Return the (x, y) coordinate for the center point of the cell that contains the specified text.  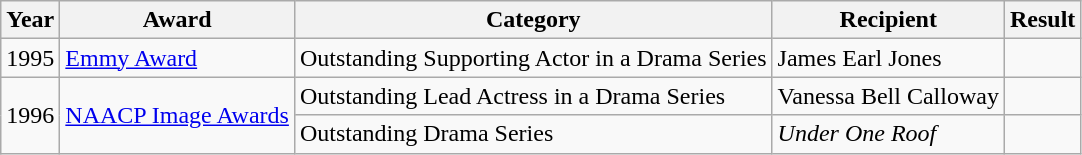
1996 (30, 115)
Outstanding Drama Series (533, 134)
Under One Roof (888, 134)
Category (533, 20)
Award (178, 20)
Outstanding Lead Actress in a Drama Series (533, 96)
Result (1042, 20)
Outstanding Supporting Actor in a Drama Series (533, 58)
NAACP Image Awards (178, 115)
Year (30, 20)
Vanessa Bell Calloway (888, 96)
James Earl Jones (888, 58)
Emmy Award (178, 58)
1995 (30, 58)
Recipient (888, 20)
